Return the [X, Y] coordinate for the center point of the cell that contains the specified text.  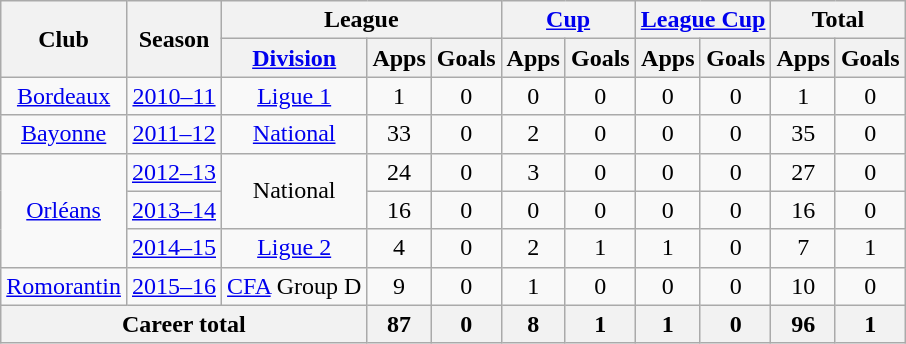
Cup [568, 20]
9 [399, 286]
2013–14 [174, 210]
Total [838, 20]
24 [399, 172]
Career total [184, 324]
Club [64, 39]
2010–11 [174, 96]
Bayonne [64, 134]
2015–16 [174, 286]
96 [803, 324]
33 [399, 134]
Ligue 2 [294, 248]
Romorantin [64, 286]
3 [533, 172]
Bordeaux [64, 96]
4 [399, 248]
CFA Group D [294, 286]
League [362, 20]
2014–15 [174, 248]
8 [533, 324]
10 [803, 286]
Division [294, 58]
2011–12 [174, 134]
7 [803, 248]
27 [803, 172]
Ligue 1 [294, 96]
Orléans [64, 210]
35 [803, 134]
87 [399, 324]
Season [174, 39]
League Cup [703, 20]
2012–13 [174, 172]
